Return [x, y] of the center of cell containing provided text 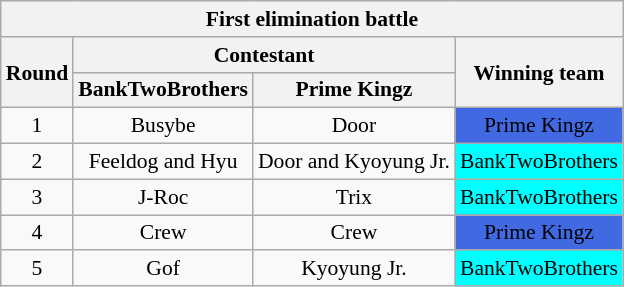
Contestant [264, 55]
4 [38, 233]
J-Roc [163, 197]
5 [38, 269]
Winning team [539, 72]
Kyoyung Jr. [354, 269]
Round [38, 72]
3 [38, 197]
Feeldog and Hyu [163, 162]
Door and Kyoyung Jr. [354, 162]
First elimination battle [312, 19]
Gof [163, 269]
Door [354, 126]
Trix [354, 197]
2 [38, 162]
Busybe [163, 126]
1 [38, 126]
